Locate the cell with the specified text and output its [x, y] center coordinate. 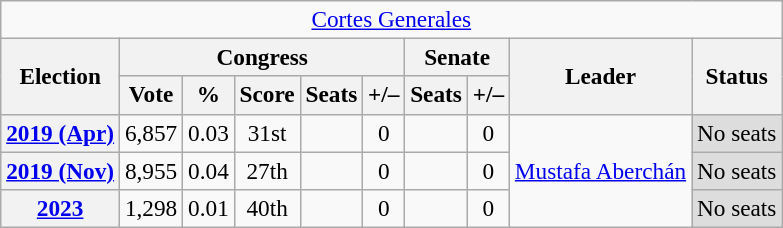
Election [60, 76]
Leader [600, 76]
8,955 [150, 170]
0.04 [209, 170]
27th [267, 170]
Cortes Generales [392, 19]
1,298 [150, 208]
0.03 [209, 133]
Score [267, 95]
6,857 [150, 133]
Mustafa Aberchán [600, 170]
31st [267, 133]
Congress [262, 57]
0.01 [209, 208]
Status [737, 76]
40th [267, 208]
2023 [60, 208]
Senate [458, 57]
Vote [150, 95]
% [209, 95]
2019 (Nov) [60, 170]
2019 (Apr) [60, 133]
